Return the (X, Y) coordinate for the center point of the cell that contains the specified text.  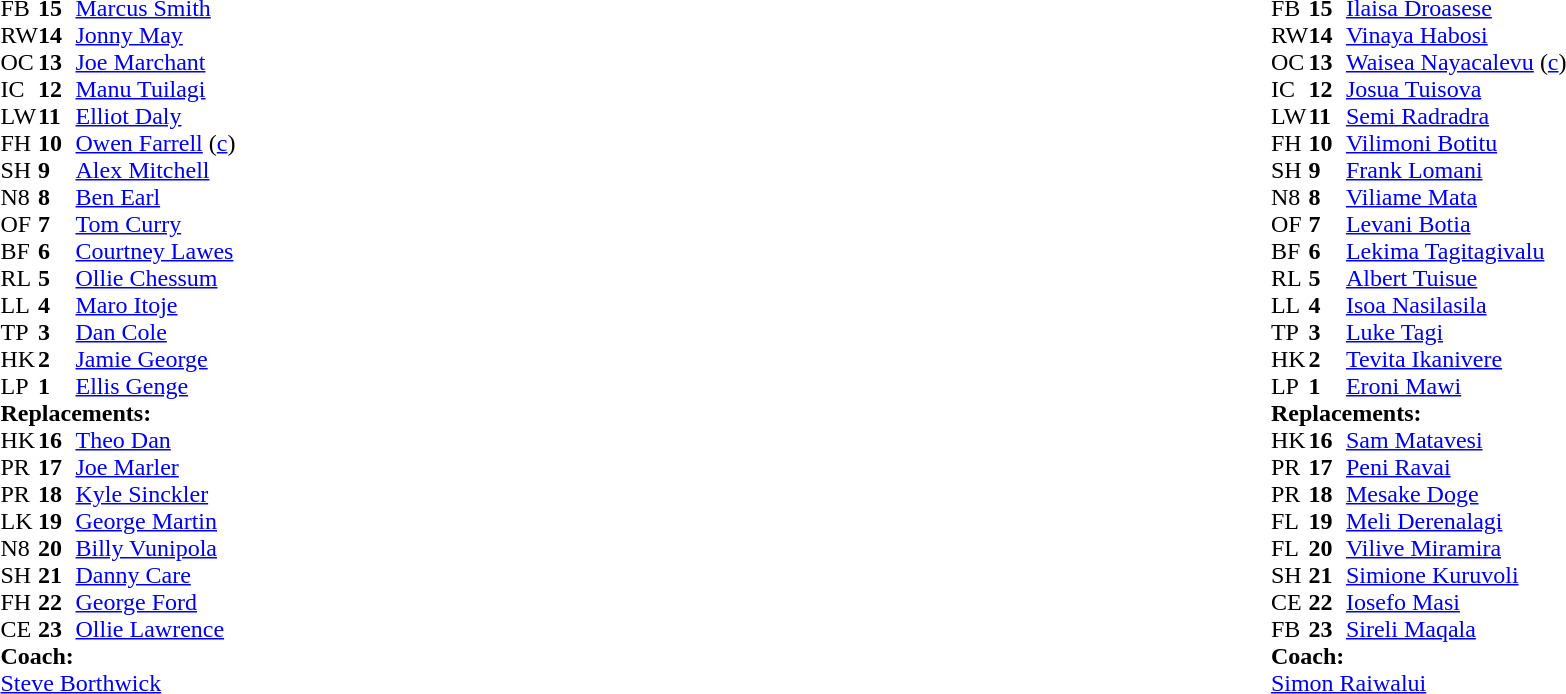
Tom Curry (156, 224)
Courtney Lawes (156, 252)
Kyle Sinckler (156, 494)
Ollie Lawrence (156, 630)
Theo Dan (156, 440)
Elliot Daly (156, 116)
Ben Earl (156, 198)
Jonny May (156, 36)
Danny Care (156, 576)
Billy Vunipola (156, 548)
Ollie Chessum (156, 278)
LK (19, 522)
Alex Mitchell (156, 170)
George Ford (156, 602)
Joe Marchant (156, 62)
Dan Cole (156, 332)
Jamie George (156, 360)
Coach: (118, 656)
Owen Farrell (c) (156, 144)
Manu Tuilagi (156, 90)
Ellis Genge (156, 386)
Joe Marler (156, 468)
FB (1290, 630)
Replacements: (118, 414)
Maro Itoje (156, 306)
George Martin (156, 522)
